Detect which cell encompasses the target text, then output its [x, y] center coordinate. 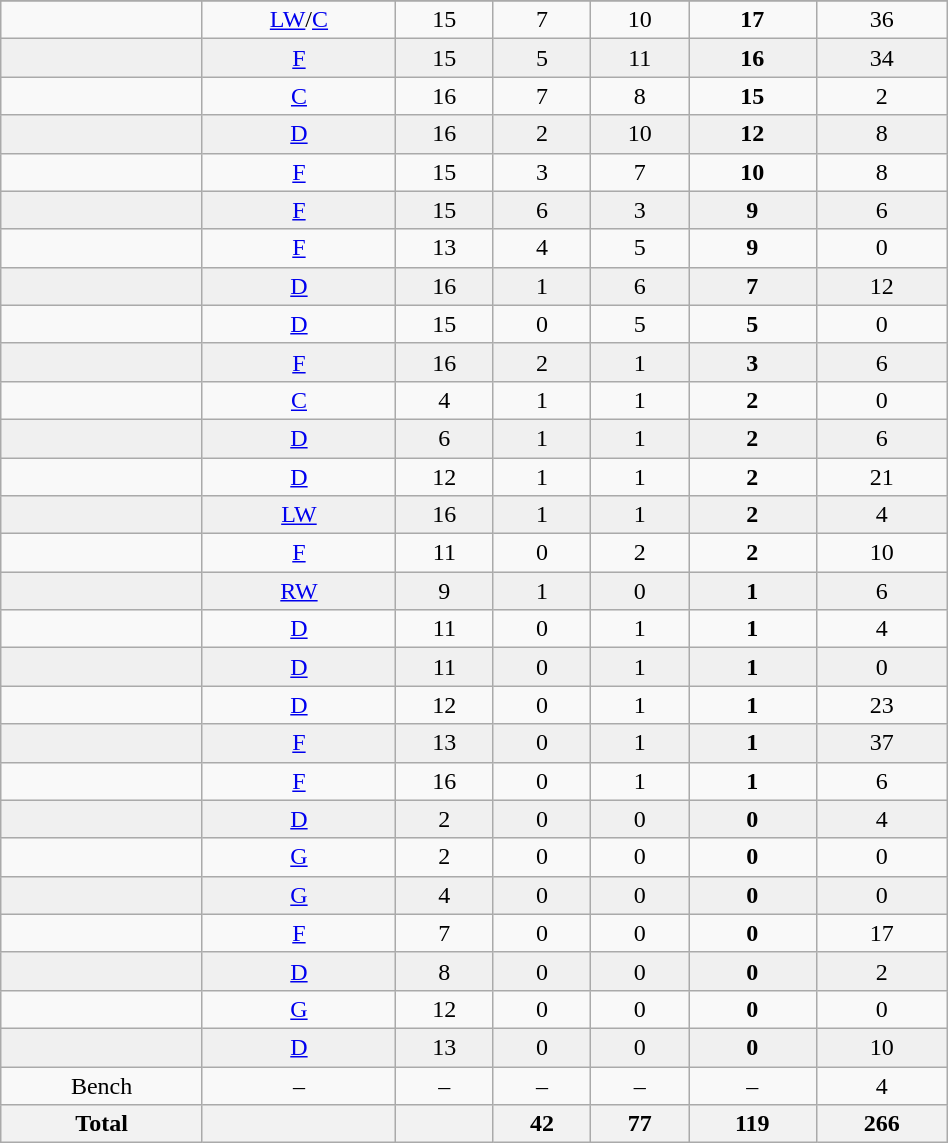
36 [882, 20]
77 [640, 1124]
RW [298, 591]
LW [298, 515]
34 [882, 58]
119 [752, 1124]
37 [882, 743]
23 [882, 705]
21 [882, 477]
266 [882, 1124]
Total [102, 1124]
Bench [102, 1085]
42 [542, 1124]
LW/C [298, 20]
